Search for the cell housing the specified text and yield its [x, y] center coordinate. 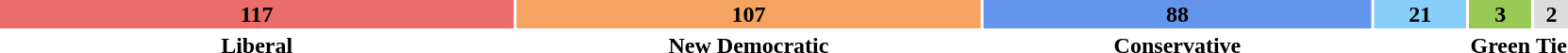
88 [1177, 14]
117 [257, 14]
107 [748, 14]
3 [1500, 14]
21 [1420, 14]
